Search for the cell housing the specified text and yield its [X, Y] center coordinate. 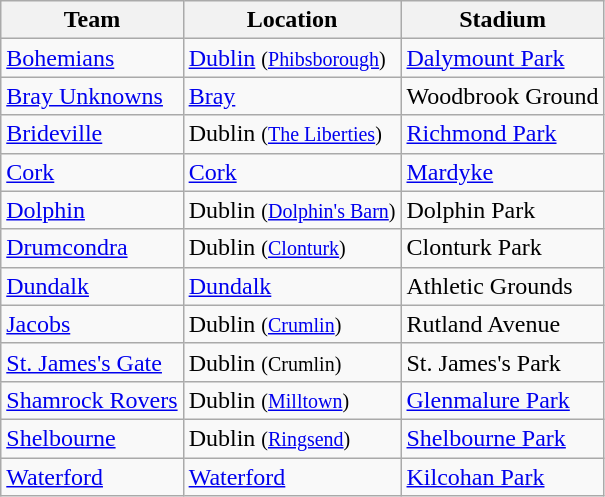
St. James's Gate [92, 362]
Shamrock Rovers [92, 400]
Rutland Avenue [502, 324]
Richmond Park [502, 134]
Bray Unknowns [92, 96]
Bray [292, 96]
Dublin (Clonturk) [292, 248]
Kilcohan Park [502, 477]
Bohemians [92, 58]
Location [292, 20]
Dalymount Park [502, 58]
Dublin (Ringsend) [292, 438]
Dublin (Dolphin's Barn) [292, 210]
Dolphin [92, 210]
Stadium [502, 20]
Mardyke [502, 172]
Dublin (The Liberties) [292, 134]
Drumcondra [92, 248]
St. James's Park [502, 362]
Dolphin Park [502, 210]
Glenmalure Park [502, 400]
Woodbrook Ground [502, 96]
Brideville [92, 134]
Dublin (Phibsborough) [292, 58]
Dublin (Milltown) [292, 400]
Shelbourne Park [502, 438]
Athletic Grounds [502, 286]
Team [92, 20]
Clonturk Park [502, 248]
Jacobs [92, 324]
Shelbourne [92, 438]
